Identify which cell holds the provided text, then report its [x, y] central coordinate. 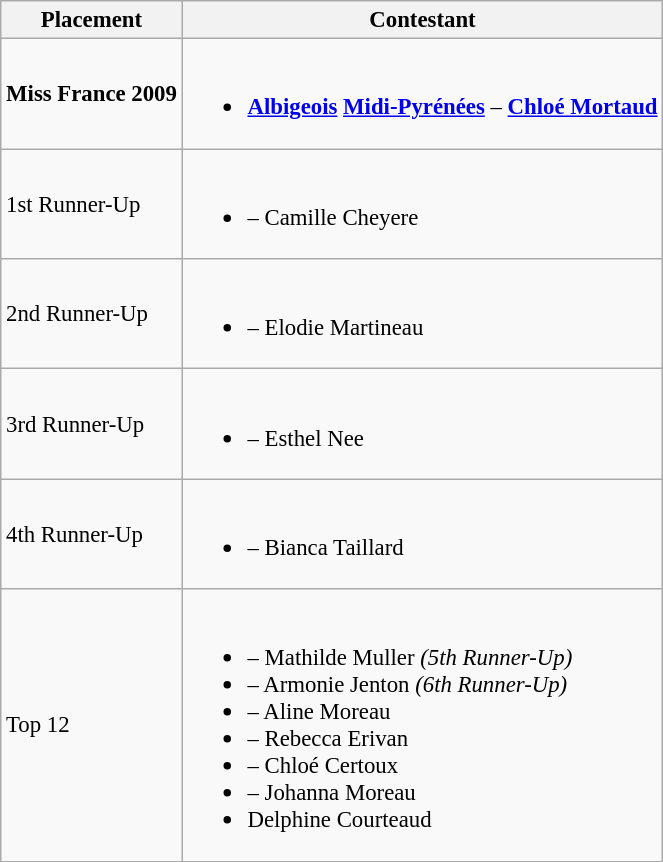
– Bianca Taillard [422, 534]
3rd Runner-Up [92, 424]
Placement [92, 20]
1st Runner-Up [92, 204]
Top 12 [92, 725]
– Elodie Martineau [422, 314]
Albigeois Midi-Pyrénées – Chloé Mortaud [422, 94]
4th Runner-Up [92, 534]
Miss France 2009 [92, 94]
Contestant [422, 20]
– Camille Cheyere [422, 204]
– Esthel Nee [422, 424]
2nd Runner-Up [92, 314]
